Provide the (x, y) coordinate of the cell's center where the given text is located.  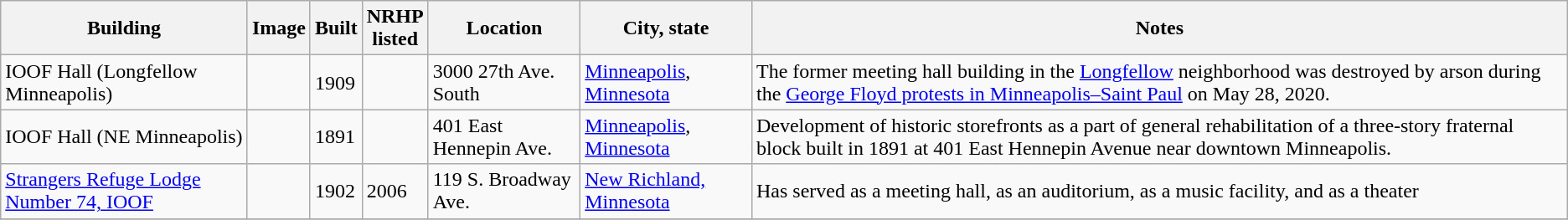
Strangers Refuge Lodge Number 74, IOOF (124, 191)
Notes (1159, 28)
Has served as a meeting hall, as an auditorium, as a music facility, and as a theater (1159, 191)
NRHPlisted (395, 28)
1902 (336, 191)
Location (504, 28)
New Richland, Minnesota (667, 191)
IOOF Hall (NE Minneapolis) (124, 137)
119 S. Broadway Ave. (504, 191)
401 East Hennepin Ave. (504, 137)
Image (278, 28)
Building (124, 28)
3000 27th Ave. South (504, 82)
City, state (667, 28)
1891 (336, 137)
IOOF Hall (Longfellow Minneapolis) (124, 82)
1909 (336, 82)
2006 (395, 191)
Built (336, 28)
